From the cell containing the given text, extract its center point as [X, Y] coordinate. 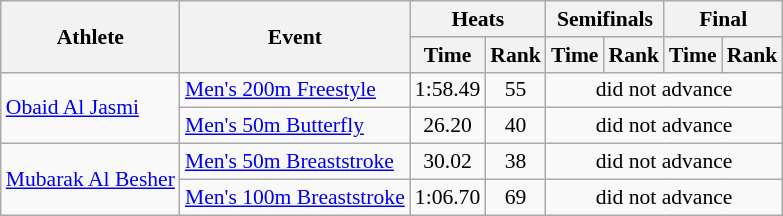
30.02 [448, 162]
1:06.70 [448, 197]
40 [516, 126]
Mubarak Al Besher [90, 180]
1:58.49 [448, 90]
Event [295, 36]
38 [516, 162]
Men's 50m Breaststroke [295, 162]
Men's 200m Freestyle [295, 90]
Obaid Al Jasmi [90, 108]
Men's 50m Butterfly [295, 126]
Heats [478, 19]
26.20 [448, 126]
Athlete [90, 36]
69 [516, 197]
Men's 100m Breaststroke [295, 197]
55 [516, 90]
Semifinals [605, 19]
Final [723, 19]
